Scan for the cell matching the given text and deliver its (X, Y) coordinate at center. 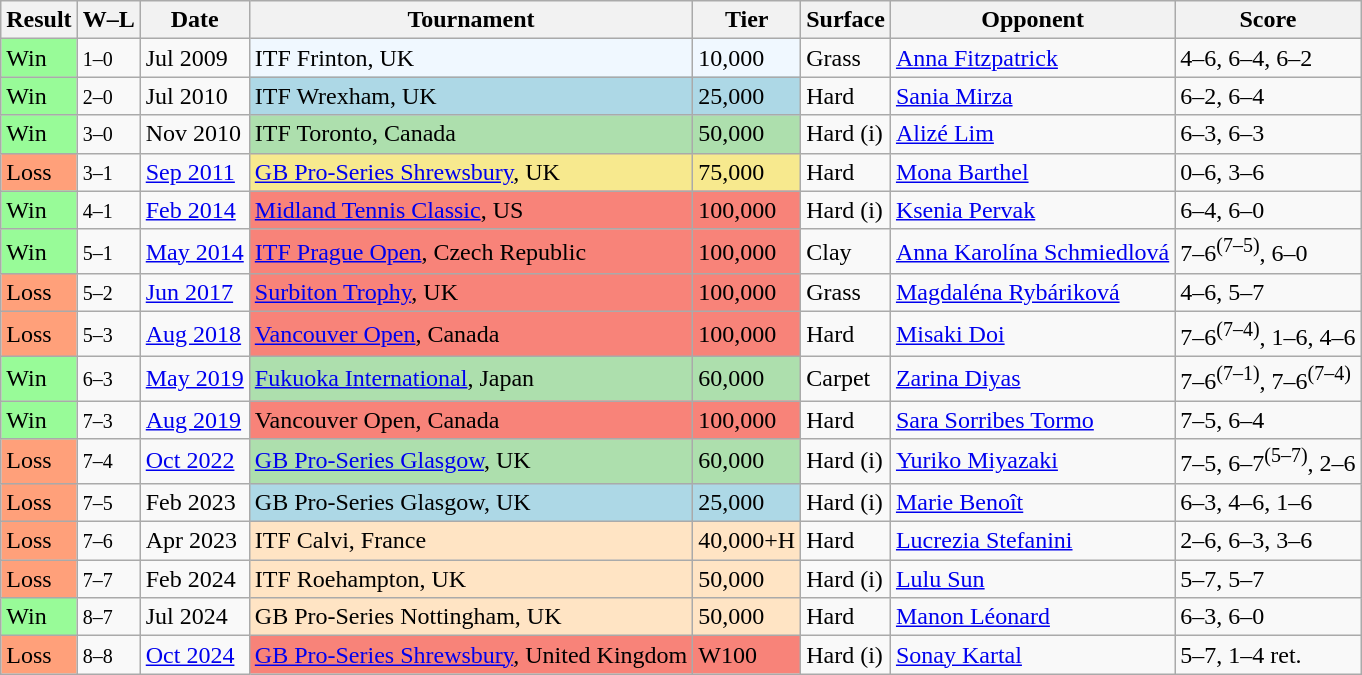
7–7 (108, 579)
8–8 (108, 655)
7–6(7–4), 1–6, 4–6 (1268, 334)
7–6(7–1), 7–6(7–4) (1268, 378)
Clay (846, 252)
Aug 2019 (194, 420)
Feb 2014 (194, 210)
Jun 2017 (194, 293)
Mona Barthel (1032, 172)
Lucrezia Stefanini (1032, 541)
May 2014 (194, 252)
Lulu Sun (1032, 579)
5–1 (108, 252)
5–7, 1–4 ret. (1268, 655)
ITF Prague Open, Czech Republic (470, 252)
Zarina Diyas (1032, 378)
Midland Tennis Classic, US (470, 210)
75,000 (747, 172)
Misaki Doi (1032, 334)
6–3, 6–3 (1268, 134)
Jul 2024 (194, 617)
Result (39, 20)
Score (1268, 20)
Carpet (846, 378)
4–6, 6–4, 6–2 (1268, 58)
6–3 (108, 378)
4–1 (108, 210)
ITF Calvi, France (470, 541)
Sep 2011 (194, 172)
10,000 (747, 58)
GB Pro-Series Shrewsbury, United Kingdom (470, 655)
7–5, 6–7(5–7), 2–6 (1268, 462)
40,000+H (747, 541)
GB Pro-Series Shrewsbury, UK (470, 172)
Nov 2010 (194, 134)
Sonay Kartal (1032, 655)
Anna Karolína Schmiedlová (1032, 252)
ITF Wrexham, UK (470, 96)
Manon Léonard (1032, 617)
Date (194, 20)
W–L (108, 20)
Jul 2010 (194, 96)
Yuriko Miyazaki (1032, 462)
Apr 2023 (194, 541)
Ksenia Pervak (1032, 210)
Jul 2009 (194, 58)
3–1 (108, 172)
8–7 (108, 617)
Marie Benoît (1032, 502)
Oct 2024 (194, 655)
6–4, 6–0 (1268, 210)
Fukuoka International, Japan (470, 378)
7–4 (108, 462)
Sania Mirza (1032, 96)
7–5 (108, 502)
1–0 (108, 58)
May 2019 (194, 378)
Tournament (470, 20)
3–0 (108, 134)
6–3, 4–6, 1–6 (1268, 502)
ITF Roehampton, UK (470, 579)
GB Pro-Series Nottingham, UK (470, 617)
Oct 2022 (194, 462)
Sara Sorribes Tormo (1032, 420)
Opponent (1032, 20)
6–3, 6–0 (1268, 617)
ITF Frinton, UK (470, 58)
0–6, 3–6 (1268, 172)
5–2 (108, 293)
Anna Fitzpatrick (1032, 58)
ITF Toronto, Canada (470, 134)
5–3 (108, 334)
Feb 2023 (194, 502)
7–6(7–5), 6–0 (1268, 252)
W100 (747, 655)
Surface (846, 20)
Surbiton Trophy, UK (470, 293)
2–0 (108, 96)
7–3 (108, 420)
Feb 2024 (194, 579)
4–6, 5–7 (1268, 293)
6–2, 6–4 (1268, 96)
Aug 2018 (194, 334)
Alizé Lim (1032, 134)
2–6, 6–3, 3–6 (1268, 541)
7–5, 6–4 (1268, 420)
Tier (747, 20)
Magdaléna Rybáriková (1032, 293)
5–7, 5–7 (1268, 579)
7–6 (108, 541)
